Scan for the cell matching the given text and deliver its [x, y] coordinate at center. 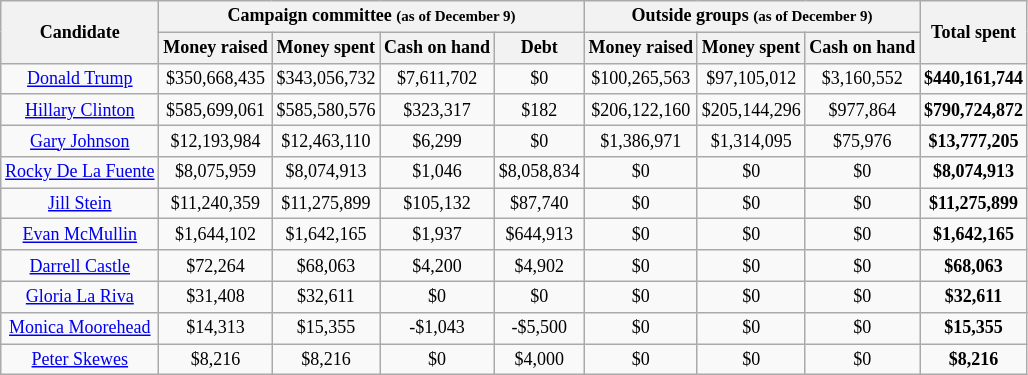
Monica Moorehead [80, 328]
$12,463,110 [326, 140]
$585,580,576 [326, 110]
$11,240,359 [216, 204]
$4,902 [539, 266]
$205,144,296 [751, 110]
$1,937 [438, 234]
$1,046 [438, 172]
$323,317 [438, 110]
Rocky De La Fuente [80, 172]
Total spent [974, 32]
$97,105,012 [751, 78]
Gloria La Riva [80, 296]
$350,668,435 [216, 78]
$440,161,744 [974, 78]
Campaign committee (as of December 9) [372, 16]
$1,314,095 [751, 140]
$977,864 [862, 110]
$4,000 [539, 360]
$31,408 [216, 296]
$87,740 [539, 204]
Candidate [80, 32]
Gary Johnson [80, 140]
$644,913 [539, 234]
Peter Skewes [80, 360]
$14,313 [216, 328]
$3,160,552 [862, 78]
$72,264 [216, 266]
Donald Trump [80, 78]
$105,132 [438, 204]
$182 [539, 110]
Jill Stein [80, 204]
$8,075,959 [216, 172]
$12,193,984 [216, 140]
$6,299 [438, 140]
$1,386,971 [640, 140]
$75,976 [862, 140]
$4,200 [438, 266]
$1,644,102 [216, 234]
Evan McMullin [80, 234]
Outside groups (as of December 9) [752, 16]
$8,058,834 [539, 172]
Hillary Clinton [80, 110]
$790,724,872 [974, 110]
$13,777,205 [974, 140]
$585,699,061 [216, 110]
$343,056,732 [326, 78]
$7,611,702 [438, 78]
$100,265,563 [640, 78]
Darrell Castle [80, 266]
$206,122,160 [640, 110]
Debt [539, 48]
-$5,500 [539, 328]
-$1,043 [438, 328]
